Scan for the cell matching the given text and deliver its [x, y] coordinate at center. 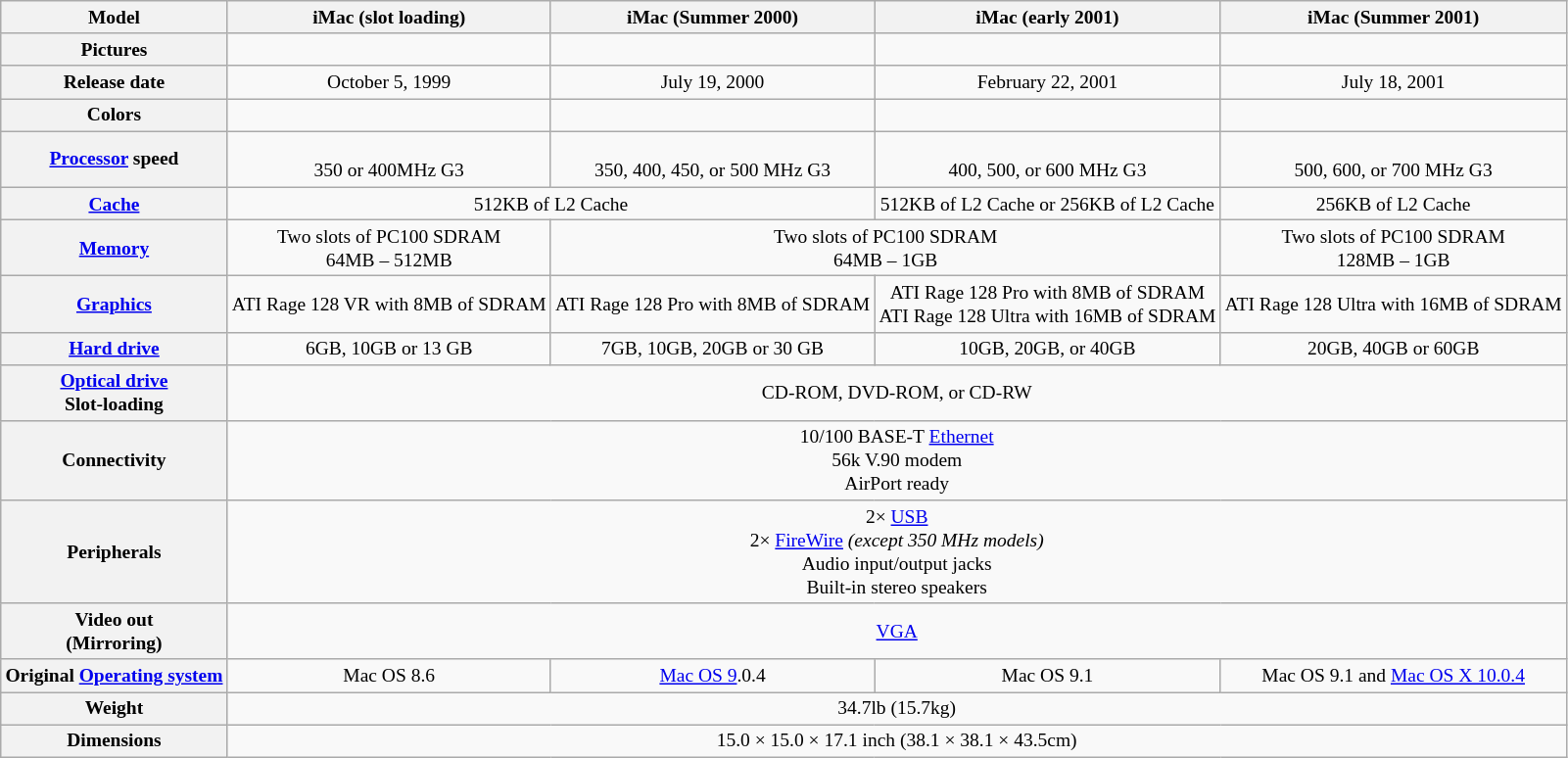
Release date [114, 82]
Pictures [114, 49]
2× USB2× FireWire (except 350 MHz models)Audio input/output jacksBuilt-in stereo speakers [897, 552]
Mac OS 8.6 [389, 676]
VGA [897, 631]
Peripherals [114, 552]
Video out(Mirroring) [114, 631]
iMac (Summer 2000) [713, 18]
Two slots of PC100 SDRAM64MB – 1GB [885, 247]
Optical driveSlot-loading [114, 392]
7GB, 10GB, 20GB or 30 GB [713, 349]
ATI Rage 128 VR with 8MB of SDRAM [389, 304]
Processor speed [114, 159]
Two slots of PC100 SDRAM128MB – 1GB [1393, 247]
Original Operating system [114, 676]
Mac OS 9.0.4 [713, 676]
iMac (early 2001) [1048, 18]
Connectivity [114, 460]
CD-ROM, DVD-ROM, or CD-RW [897, 392]
34.7lb (15.7kg) [897, 709]
Two slots of PC100 SDRAM64MB – 512MB [389, 247]
6GB, 10GB or 13 GB [389, 349]
512KB of L2 Cache [550, 204]
10/100 BASE-T Ethernet56k V.90 modemAirPort ready [897, 460]
350, 400, 450, or 500 MHz G3 [713, 159]
350 or 400MHz G3 [389, 159]
Model [114, 18]
Memory [114, 247]
512KB of L2 Cache or 256KB of L2 Cache [1048, 204]
256KB of L2 Cache [1393, 204]
ATI Rage 128 Pro with 8MB of SDRAMATI Rage 128 Ultra with 16MB of SDRAM [1048, 304]
Colors [114, 116]
Weight [114, 709]
400, 500, or 600 MHz G3 [1048, 159]
500, 600, or 700 MHz G3 [1393, 159]
Hard drive [114, 349]
Mac OS 9.1 and Mac OS X 10.0.4 [1393, 676]
July 18, 2001 [1393, 82]
ATI Rage 128 Ultra with 16MB of SDRAM [1393, 304]
July 19, 2000 [713, 82]
Graphics [114, 304]
15.0 × 15.0 × 17.1 inch (38.1 × 38.1 × 43.5cm) [897, 740]
iMac (slot loading) [389, 18]
October 5, 1999 [389, 82]
February 22, 2001 [1048, 82]
Mac OS 9.1 [1048, 676]
Dimensions [114, 740]
Cache [114, 204]
10GB, 20GB, or 40GB [1048, 349]
20GB, 40GB or 60GB [1393, 349]
iMac (Summer 2001) [1393, 18]
ATI Rage 128 Pro with 8MB of SDRAM [713, 304]
